From the cell containing the given text, extract its center point as [x, y] coordinate. 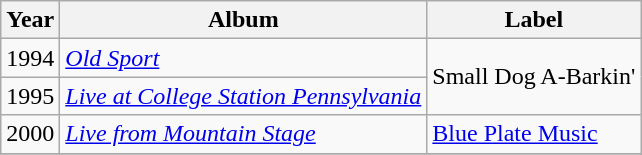
1994 [30, 58]
1995 [30, 96]
Year [30, 20]
Live at College Station Pennsylvania [244, 96]
Album [244, 20]
Small Dog A-Barkin' [534, 77]
Blue Plate Music [534, 134]
2000 [30, 134]
Live from Mountain Stage [244, 134]
Label [534, 20]
Old Sport [244, 58]
